Determine the [x, y] coordinate at the center of the cell enclosing the given text.  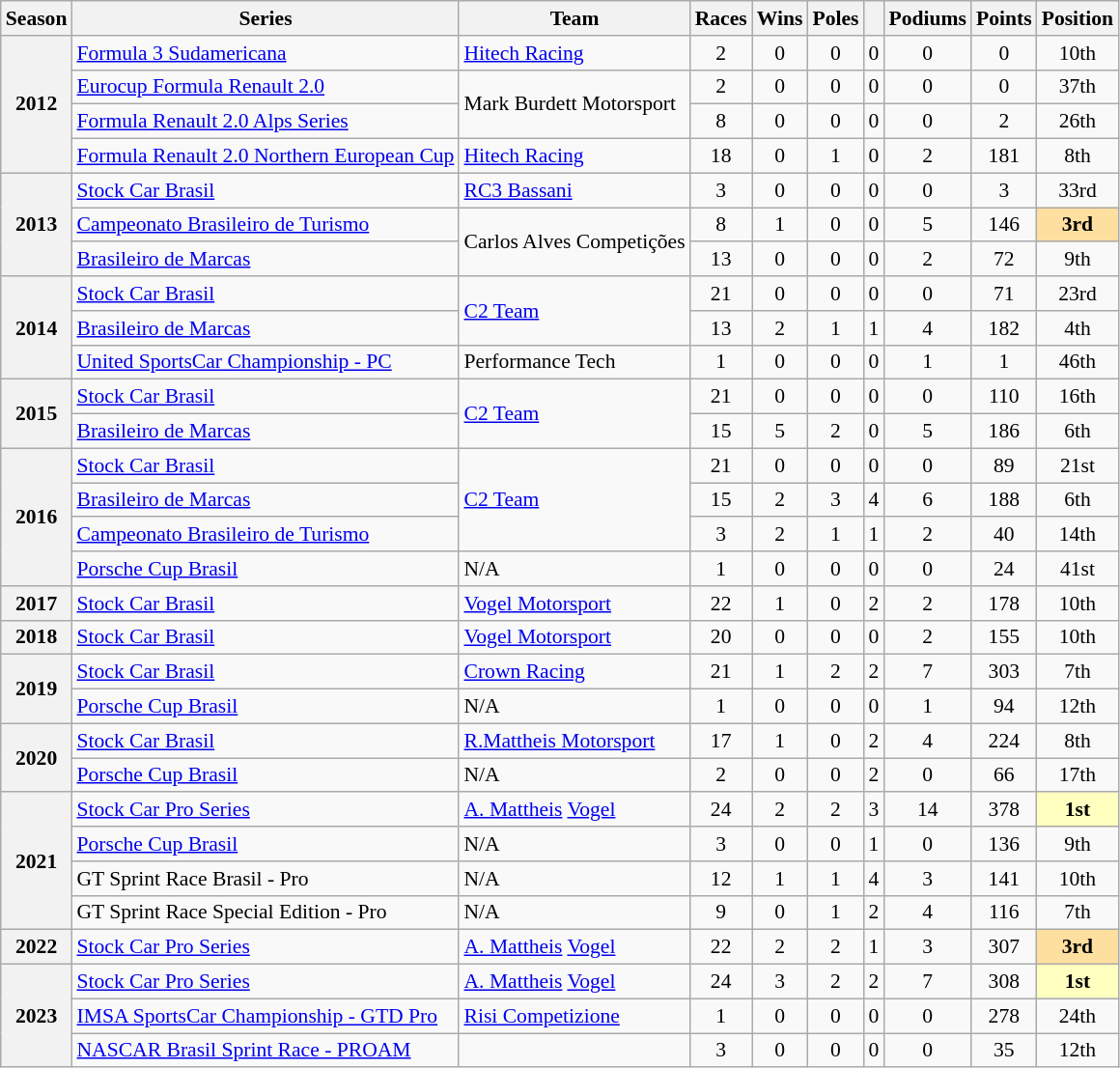
2013 [37, 224]
Team [574, 18]
146 [1004, 225]
35 [1004, 1051]
18 [721, 156]
GT Sprint Race Special Edition - Pro [265, 913]
United SportsCar Championship - PC [265, 362]
RC3 Bassani [574, 190]
Eurocup Formula Renault 2.0 [265, 87]
186 [1004, 432]
Mark Burdett Motorsport [574, 104]
23rd [1078, 294]
307 [1004, 947]
155 [1004, 637]
224 [1004, 741]
9 [721, 913]
26th [1078, 122]
71 [1004, 294]
Podiums [927, 18]
24th [1078, 1016]
2021 [37, 861]
2019 [37, 689]
188 [1004, 500]
16th [1078, 397]
4th [1078, 328]
72 [1004, 260]
66 [1004, 775]
378 [1004, 810]
Carlos Alves Competições [574, 241]
Poles [835, 18]
Season [37, 18]
21st [1078, 465]
Position [1078, 18]
2016 [37, 517]
Formula 3 Sudamericana [265, 53]
12 [721, 879]
6 [927, 500]
2014 [37, 328]
Wins [780, 18]
46th [1078, 362]
Performance Tech [574, 362]
303 [1004, 672]
2017 [37, 604]
110 [1004, 397]
37th [1078, 87]
17th [1078, 775]
181 [1004, 156]
Crown Racing [574, 672]
Formula Renault 2.0 Alps Series [265, 122]
41st [1078, 569]
136 [1004, 844]
2018 [37, 637]
14 [927, 810]
14th [1078, 535]
R.Mattheis Motorsport [574, 741]
Races [721, 18]
IMSA SportsCar Championship - GTD Pro [265, 1016]
116 [1004, 913]
40 [1004, 535]
GT Sprint Race Brasil - Pro [265, 879]
141 [1004, 879]
94 [1004, 707]
Risi Competizione [574, 1016]
89 [1004, 465]
2015 [37, 413]
2020 [37, 757]
2022 [37, 947]
Points [1004, 18]
308 [1004, 982]
33rd [1078, 190]
2012 [37, 104]
17 [721, 741]
20 [721, 637]
182 [1004, 328]
Series [265, 18]
178 [1004, 604]
278 [1004, 1016]
Formula Renault 2.0 Northern European Cup [265, 156]
2023 [37, 1016]
NASCAR Brasil Sprint Race - PROAM [265, 1051]
